Determine the [x, y] coordinate at the center of the cell enclosing the given text.  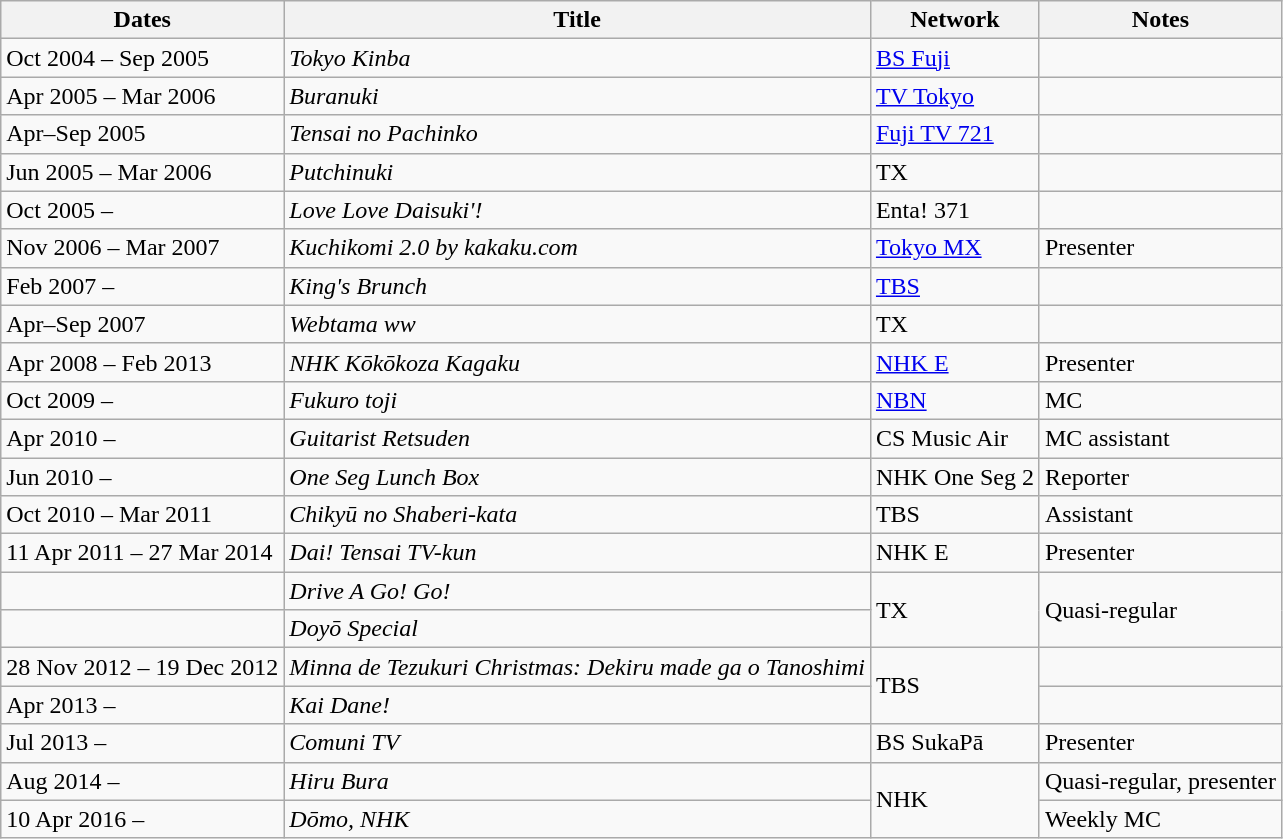
Oct 2010 – Mar 2011 [142, 515]
Apr 2010 – [142, 438]
Jun 2005 – Mar 2006 [142, 172]
Comuni TV [578, 743]
Kai Dane! [578, 705]
Assistant [1160, 515]
NHK One Seg 2 [954, 477]
Chikyū no Shaberi-kata [578, 515]
Tokyo MX [954, 248]
Buranuki [578, 96]
Apr 2008 – Feb 2013 [142, 362]
NHK [954, 800]
Dōmo, NHK [578, 819]
Guitarist Retsuden [578, 438]
28 Nov 2012 – 19 Dec 2012 [142, 667]
Putchinuki [578, 172]
Enta! 371 [954, 210]
Nov 2006 – Mar 2007 [142, 248]
CS Music Air [954, 438]
Minna de Tezukuri Christmas: Dekiru made ga o Tanoshimi [578, 667]
Drive A Go! Go! [578, 591]
Tensai no Pachinko [578, 134]
Reporter [1160, 477]
Love Love Daisuki'! [578, 210]
Tokyo Kinba [578, 58]
Dates [142, 20]
Aug 2014 – [142, 781]
Feb 2007 – [142, 286]
Apr 2013 – [142, 705]
TV Tokyo [954, 96]
MC [1160, 400]
Notes [1160, 20]
One Seg Lunch Box [578, 477]
Kuchikomi 2.0 by kakaku.com [578, 248]
BS Fuji [954, 58]
Oct 2005 – [142, 210]
11 Apr 2011 – 27 Mar 2014 [142, 553]
Oct 2009 – [142, 400]
Title [578, 20]
Doyō Special [578, 629]
Network [954, 20]
Oct 2004 – Sep 2005 [142, 58]
Fukuro toji [578, 400]
NBN [954, 400]
BS SukaPā [954, 743]
Apr 2005 – Mar 2006 [142, 96]
Dai! Tensai TV-kun [578, 553]
Apr–Sep 2005 [142, 134]
Quasi-regular, presenter [1160, 781]
King's Brunch [578, 286]
MC assistant [1160, 438]
Jul 2013 – [142, 743]
Fuji TV 721 [954, 134]
Weekly MC [1160, 819]
10 Apr 2016 – [142, 819]
Jun 2010 – [142, 477]
Quasi-regular [1160, 610]
Webtama ww [578, 324]
Hiru Bura [578, 781]
NHK Kōkōkoza Kagaku [578, 362]
Apr–Sep 2007 [142, 324]
